Detect which cell encompasses the target text, then output its [X, Y] center coordinate. 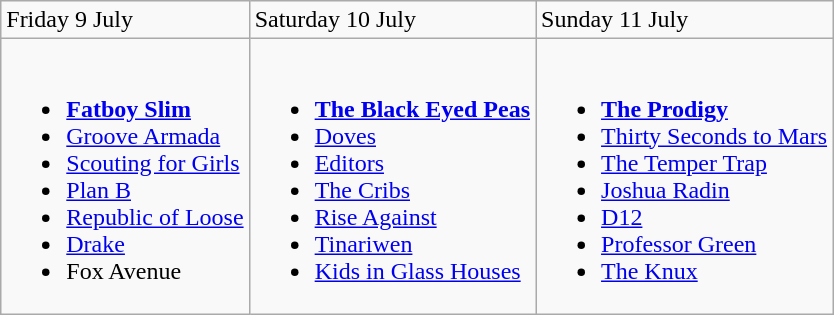
The ProdigyThirty Seconds to MarsThe Temper TrapJoshua RadinD12Professor GreenThe Knux [684, 176]
Friday 9 July [125, 20]
The Black Eyed PeasDovesEditorsThe CribsRise AgainstTinariwenKids in Glass Houses [392, 176]
Sunday 11 July [684, 20]
Fatboy SlimGroove ArmadaScouting for GirlsPlan BRepublic of LooseDrakeFox Avenue [125, 176]
Saturday 10 July [392, 20]
